Detect which cell encompasses the target text, then output its [X, Y] center coordinate. 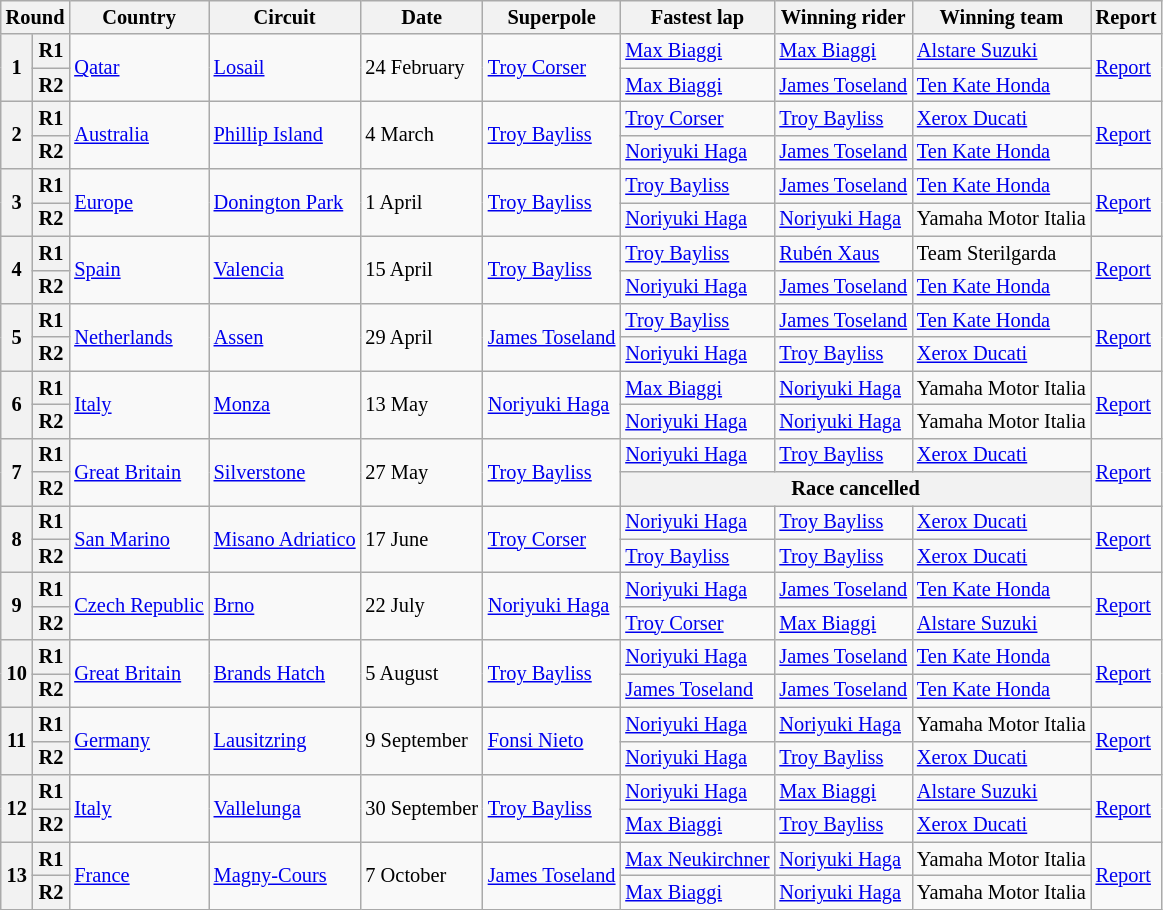
6 [17, 404]
27 May [421, 472]
Round [36, 17]
9 [17, 606]
France [138, 876]
Team Sterilgarda [1002, 253]
Donington Park [285, 202]
Winning rider [843, 17]
Max Neukirchner [697, 859]
10 [17, 674]
Spain [138, 270]
Monza [285, 404]
Race cancelled [855, 489]
Phillip Island [285, 134]
Circuit [285, 17]
15 April [421, 270]
17 June [421, 538]
30 September [421, 808]
7 October [421, 876]
Superpole [552, 17]
San Marino [138, 538]
5 [17, 336]
5 August [421, 674]
Country [138, 17]
4 [17, 270]
1 April [421, 202]
Netherlands [138, 336]
3 [17, 202]
8 [17, 538]
Europe [138, 202]
9 September [421, 740]
Misano Adriatico [285, 538]
2 [17, 134]
Fonsi Nieto [552, 740]
Magny-Cours [285, 876]
Czech Republic [138, 606]
Rubén Xaus [843, 253]
13 [17, 876]
Brands Hatch [285, 674]
Assen [285, 336]
Qatar [138, 68]
7 [17, 472]
22 July [421, 606]
24 February [421, 68]
13 May [421, 404]
Australia [138, 134]
Valencia [285, 270]
29 April [421, 336]
Vallelunga [285, 808]
Winning team [1002, 17]
Brno [285, 606]
Date [421, 17]
Losail [285, 68]
Silverstone [285, 472]
1 [17, 68]
4 March [421, 134]
Lausitzring [285, 740]
11 [17, 740]
Fastest lap [697, 17]
12 [17, 808]
Germany [138, 740]
